For the text-containing cell, return its midpoint in [x, y] coordinate format. 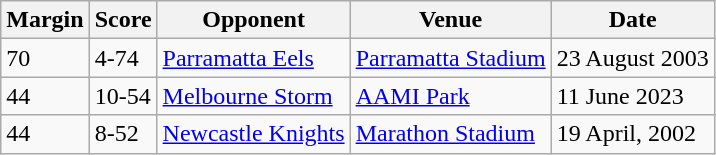
Parramatta Stadium [450, 58]
Parramatta Eels [254, 58]
4-74 [123, 58]
10-54 [123, 96]
8-52 [123, 134]
Newcastle Knights [254, 134]
Score [123, 20]
19 April, 2002 [632, 134]
23 August 2003 [632, 58]
Date [632, 20]
AAMI Park [450, 96]
70 [45, 58]
Venue [450, 20]
Opponent [254, 20]
Marathon Stadium [450, 134]
11 June 2023 [632, 96]
Melbourne Storm [254, 96]
Margin [45, 20]
